Pinpoint the cell where the given text exists, returning its [x, y] midpoint coordinate. 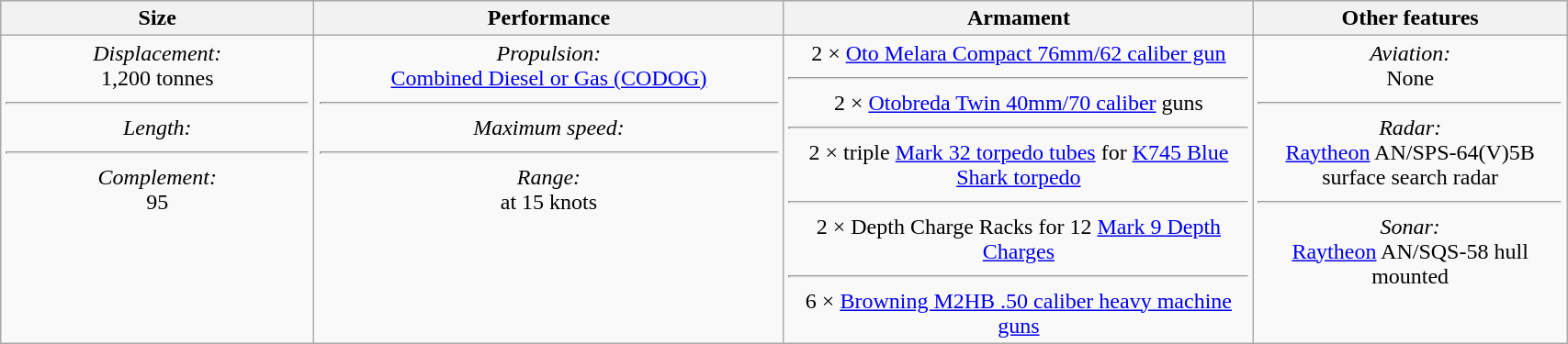
Size [158, 18]
Propulsion:Combined Diesel or Gas (CODOG) Maximum speed: Range: at 15 knots [549, 189]
Displacement:1,200 tonnes Length: Complement:95 [158, 189]
Other features [1411, 18]
Armament [1018, 18]
Performance [549, 18]
Aviation:None Radar:Raytheon AN/SPS-64(V)5B surface search radar Sonar:Raytheon AN/SQS-58 hull mounted [1411, 189]
